Capture the cell that displays the provided text and extract its [x, y] central coordinate. 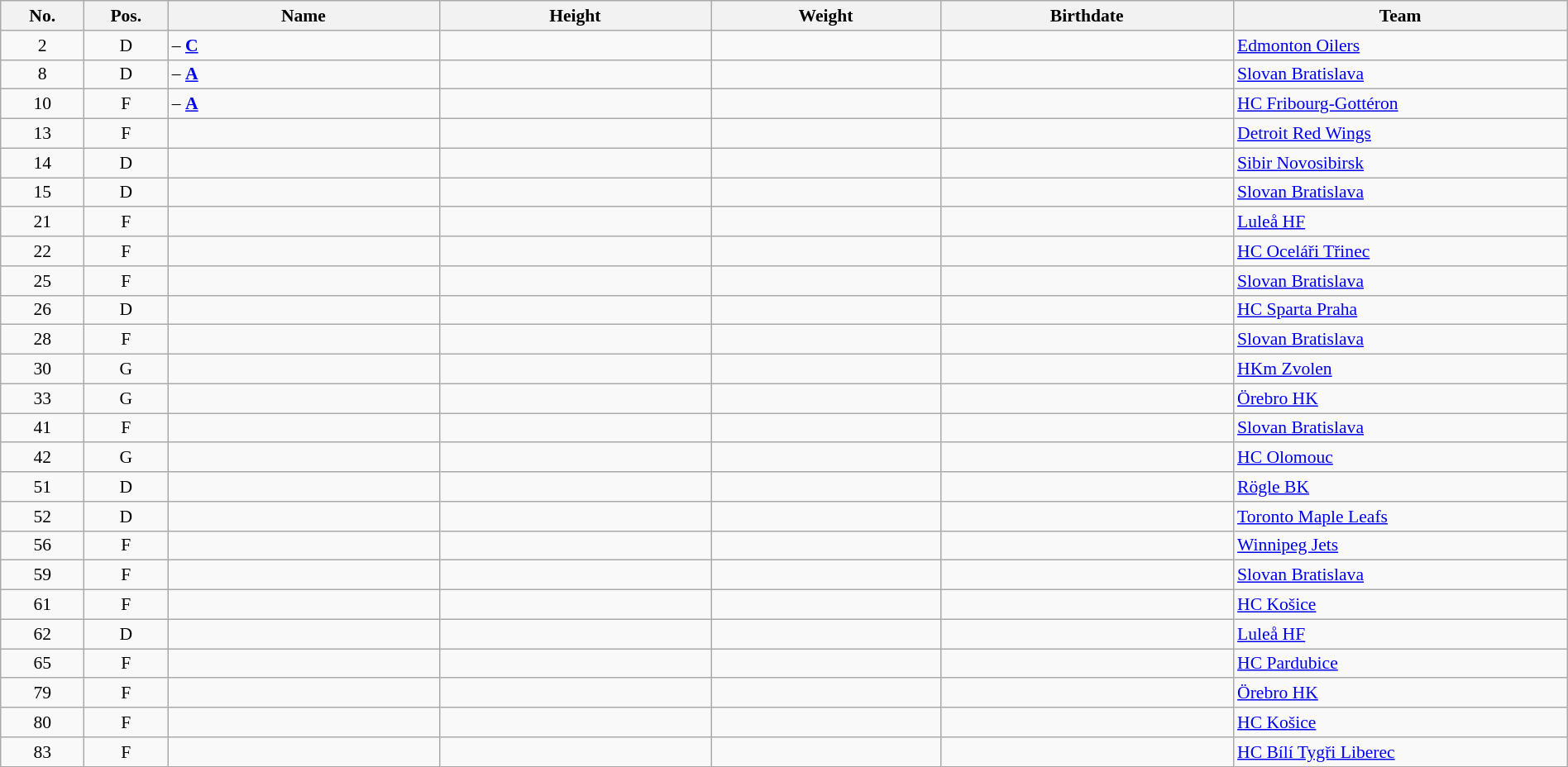
61 [43, 605]
15 [43, 193]
HKm Zvolen [1400, 369]
Pos. [126, 16]
42 [43, 458]
28 [43, 340]
21 [43, 222]
79 [43, 693]
25 [43, 281]
Birthdate [1087, 16]
51 [43, 487]
Sibir Novosibirsk [1400, 163]
HC Fribourg-Gottéron [1400, 104]
Winnipeg Jets [1400, 545]
HC Oceláři Třinec [1400, 251]
33 [43, 398]
13 [43, 134]
HC Pardubice [1400, 664]
– C [304, 45]
59 [43, 575]
14 [43, 163]
65 [43, 664]
Name [304, 16]
Detroit Red Wings [1400, 134]
Team [1400, 16]
52 [43, 517]
8 [43, 74]
HC Sparta Praha [1400, 310]
HC Olomouc [1400, 458]
10 [43, 104]
30 [43, 369]
Edmonton Oilers [1400, 45]
26 [43, 310]
56 [43, 545]
HC Bílí Tygři Liberec [1400, 752]
No. [43, 16]
2 [43, 45]
80 [43, 722]
83 [43, 752]
22 [43, 251]
41 [43, 428]
62 [43, 634]
Weight [826, 16]
Toronto Maple Leafs [1400, 517]
Height [575, 16]
Rögle BK [1400, 487]
